Provide the (X, Y) coordinate of the cell's center where the given text is located.  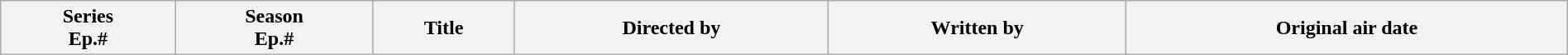
SeriesEp.# (88, 28)
SeasonEp.# (275, 28)
Original air date (1347, 28)
Directed by (672, 28)
Title (443, 28)
Written by (978, 28)
